For the text-containing cell, return its midpoint in (x, y) coordinate format. 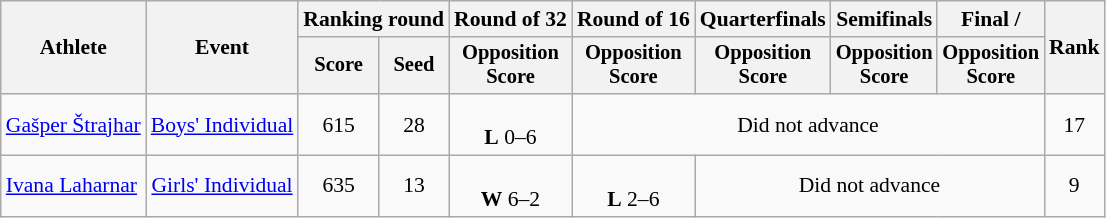
W 6–2 (510, 186)
Semifinals (884, 19)
L 0–6 (510, 124)
Ranking round (374, 19)
L 2–6 (634, 186)
Round of 16 (634, 19)
Girls' Individual (222, 186)
Score (338, 66)
Round of 32 (510, 19)
Quarterfinals (763, 19)
9 (1074, 186)
Athlete (74, 48)
13 (414, 186)
Seed (414, 66)
615 (338, 124)
28 (414, 124)
Event (222, 48)
Final / (990, 19)
Boys' Individual (222, 124)
17 (1074, 124)
635 (338, 186)
Rank (1074, 48)
Ivana Laharnar (74, 186)
Gašper Štrajhar (74, 124)
